Search for the cell housing the specified text and yield its (x, y) center coordinate. 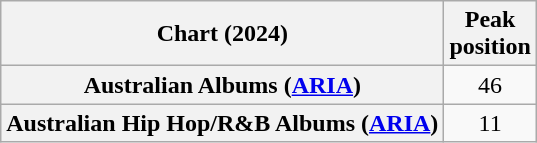
Australian Albums (ARIA) (222, 85)
Peakposition (490, 34)
46 (490, 85)
Chart (2024) (222, 34)
11 (490, 123)
Australian Hip Hop/R&B Albums (ARIA) (222, 123)
